Scan for the cell matching the given text and deliver its (X, Y) coordinate at center. 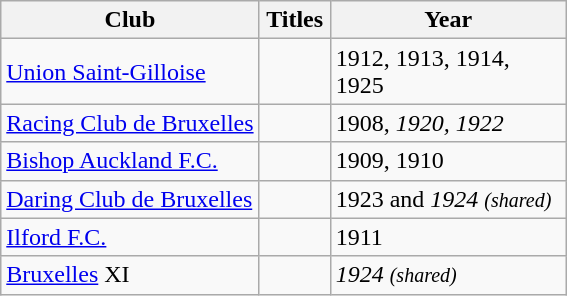
1911 (448, 237)
1923 and 1924 (shared) (448, 199)
1924 (shared) (448, 275)
Racing Club de Bruxelles (130, 123)
1908, 1920, 1922 (448, 123)
Titles (294, 20)
Club (130, 20)
Daring Club de Bruxelles (130, 199)
Union Saint-Gilloise (130, 72)
1912, 1913, 1914, 1925 (448, 72)
Year (448, 20)
Bruxelles XI (130, 275)
Ilford F.C. (130, 237)
Bishop Auckland F.C. (130, 161)
1909, 1910 (448, 161)
